Return (X, Y) of the center of cell containing provided text 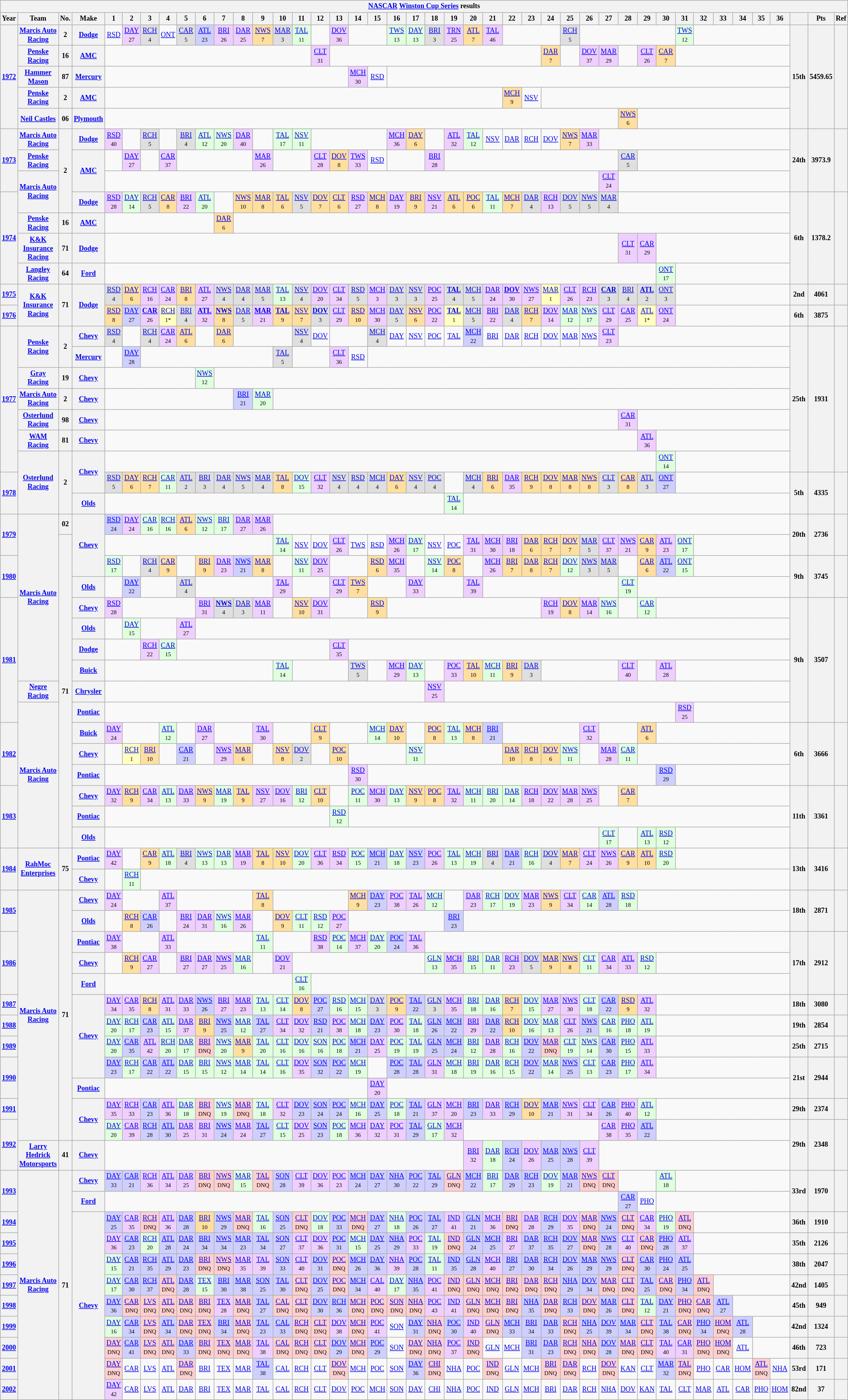
NWS3 (589, 566)
8 (243, 19)
NWS14 (589, 1047)
1979 (9, 535)
NSV7 (301, 315)
BRI7 (512, 566)
MCH34 (358, 1285)
06 (65, 119)
DAR5 (243, 315)
ONT24 (666, 315)
GLN37 (435, 1109)
2000 (9, 1348)
1974 (9, 237)
ATL30 (168, 1130)
3416 (821, 869)
TWS33 (358, 160)
POC23 (339, 1180)
9 (263, 19)
NSV25 (435, 691)
TAL25 (647, 1285)
RCH22 (150, 650)
1972 (9, 77)
14 (358, 19)
CAR12 (647, 608)
RSD25 (684, 712)
RCH1 (132, 754)
24 (551, 19)
949 (821, 1306)
DAR7 (551, 56)
DOV38 (339, 1327)
4335 (821, 493)
25 (570, 19)
TWS13 (397, 35)
20th (799, 535)
NASCAR Winston Cup Series results (424, 6)
SON32 (320, 1068)
DAY21 (666, 1306)
2374 (821, 1109)
TAL1 (454, 315)
02 (65, 524)
TAL16 (263, 1223)
BRI20 (493, 796)
ATL29 (168, 1264)
87 (65, 77)
NHA39 (397, 1264)
CAR15 (168, 650)
MCH33 (512, 1327)
46th (799, 1348)
NWS6 (628, 119)
MCH20 (454, 1109)
MAR11 (263, 608)
CHI (435, 1389)
CLT28 (320, 160)
CLT15 (283, 1130)
MCH3 (377, 295)
DAY34 (114, 1005)
35th (799, 1243)
Year (9, 19)
TAL28 (416, 1068)
RSD24 (114, 524)
NWS (589, 336)
PHO15 (628, 1047)
36 (780, 19)
TWS12 (684, 35)
2047 (821, 1264)
32 (704, 19)
RSD34 (339, 859)
11th (799, 817)
1997 (9, 1285)
2912 (821, 963)
Make (88, 19)
2944 (821, 1078)
CAR3 (609, 295)
CAR29 (647, 248)
SON24 (320, 1109)
SON27 (283, 1243)
CLT17 (609, 838)
1992 (9, 1145)
NSV5 (301, 202)
ATL3 (647, 483)
RSD29 (666, 775)
DOV2 (301, 754)
MAR15 (243, 1180)
DOV27 (570, 1243)
NSV9 (416, 796)
DAR22 (493, 1026)
TAL17 (283, 139)
ATL25 (684, 1264)
TAL46 (493, 35)
NSV14 (435, 566)
TWS5 (358, 671)
DAY38 (114, 942)
CLT9 (320, 733)
SON16 (320, 1047)
36th (799, 1223)
5th (799, 493)
DOV9 (283, 921)
RSD20 (666, 859)
1982 (9, 754)
10 (283, 19)
2126 (821, 1243)
DAY22 (132, 587)
RCH34 (551, 1264)
Ref (841, 19)
2854 (821, 1026)
Negre Racing (38, 691)
MAR34 (628, 1327)
GLN21 (473, 1223)
GLN25 (435, 1047)
CAR39 (132, 1130)
SONDNQ (397, 1306)
DAR31 (205, 921)
1996 (9, 1264)
BRI26 (224, 35)
TAL22 (416, 1005)
ONT27 (666, 483)
TAL5 (283, 357)
MCH40 (493, 1264)
DOV18 (320, 1223)
POC43 (435, 1306)
24th (799, 160)
NWS27 (531, 295)
RSD17 (114, 566)
IND40 (473, 1327)
1994 (9, 1223)
RSD10 (358, 315)
28 (628, 19)
IND (493, 1389)
CHIDNQ (435, 1368)
NWS34 (224, 1243)
35 (762, 19)
27 (609, 19)
NWS31 (570, 1109)
CAR37 (168, 160)
PHO35 (628, 1130)
TWS7 (358, 587)
1931 (821, 399)
DAY35 (114, 1109)
RSD6 (377, 566)
37 (821, 1389)
POC15 (358, 859)
RSD30 (358, 775)
1999 (9, 1327)
RSD38 (320, 942)
21st (799, 1078)
11 (301, 19)
NSV8 (283, 754)
CAR6 (647, 566)
NWS17 (589, 315)
PHO24 (666, 1264)
PHO19 (666, 1223)
1976 (9, 315)
RSD8 (114, 315)
MCH7 (512, 202)
33rd (799, 1191)
53rd (799, 1368)
82nd (799, 1389)
Plymouth (88, 119)
4061 (821, 295)
PHO17 (628, 1068)
CAR41 (132, 1348)
CLT10 (320, 796)
GLN24 (473, 1243)
15th (799, 77)
3973.9 (821, 160)
SON23 (320, 1130)
DAR10 (512, 754)
BRI29 (473, 1026)
2871 (821, 911)
POC9 (397, 1005)
CLT23 (609, 336)
15 (377, 19)
TRN25 (454, 35)
1986 (9, 963)
ONT15 (684, 566)
1998 (9, 1306)
DOV6 (551, 754)
1970 (821, 1191)
MCH12 (435, 900)
1988 (9, 1026)
31 (684, 19)
RSD27 (358, 202)
RCH18 (531, 796)
DAR15 (186, 1068)
NHA25 (589, 1327)
DOV32 (301, 1026)
DAR13 (224, 859)
2001 (9, 1368)
NSV21 (435, 202)
NWS10 (243, 202)
1993 (9, 1191)
1989 (9, 1047)
DAR35 (512, 483)
TAL32 (454, 796)
NWS13 (205, 859)
CAL33 (283, 1327)
DAY31 (416, 1327)
23 (531, 19)
171 (821, 1368)
DAR11 (493, 963)
MAR38 (243, 1285)
PHO18 (628, 1026)
RCH15 (512, 1068)
DAR40 (243, 139)
12 (320, 19)
GLN13 (435, 963)
RCH1* (168, 315)
Neil Castles (38, 119)
ATL20 (205, 202)
7 (224, 19)
POC37 (454, 1348)
2715 (821, 1047)
2002 (9, 1389)
DAY5 (397, 315)
MAR25 (551, 1155)
4 (168, 19)
BRI8 (186, 295)
BRI32 (473, 1155)
BRI30 (224, 1285)
6 (205, 19)
NWS11 (570, 754)
POC4 (435, 483)
ONT14 (666, 462)
MAR7 (570, 859)
1973 (9, 160)
RSD21 (320, 1026)
No. (65, 19)
DOV10 (531, 1109)
DOV29 (339, 1348)
RSD40 (114, 139)
MAR20 (263, 399)
1975 (9, 295)
DAY28 (132, 357)
TAL34 (263, 1243)
13 (339, 19)
TAL20 (263, 1047)
DAR21 (512, 859)
17 (416, 19)
1980 (9, 576)
DOV34 (589, 1285)
NSV23 (416, 859)
ATL42 (150, 1047)
MAR3 (283, 35)
1 (114, 19)
64 (65, 274)
TAL21 (416, 1109)
SON28 (283, 1180)
34 (743, 19)
1987 (9, 1005)
CLT13 (589, 1068)
CAR38 (609, 1130)
ATL15 (168, 1026)
POC6 (473, 202)
MAR24 (243, 1130)
CAL40 (377, 1285)
PHO28 (666, 1243)
RCH13 (551, 202)
3080 (821, 1005)
ATL7 (473, 35)
1324 (821, 1327)
TEX28 (224, 1306)
BRI19 (473, 1068)
WAM Racing (38, 441)
MAR13 (551, 1026)
DOV39 (609, 1327)
MCH16 (358, 1109)
Chrysler (88, 691)
MAR35 (243, 1264)
DAY19 (397, 202)
5459.65 (821, 77)
13th (799, 869)
CLT35 (339, 650)
98 (65, 420)
DOV21 (283, 963)
TAL4 (454, 295)
2nd (799, 295)
RCH37 (150, 1285)
5 (186, 19)
GLN26 (435, 1026)
TAL23 (263, 1327)
3666 (821, 754)
21 (493, 19)
TAL40 (666, 1348)
CAR14 (589, 900)
ATL4 (186, 587)
18 (435, 19)
NWS30 (570, 1005)
NSV27 (263, 796)
38th (799, 1264)
DAR30 (531, 1264)
POC14 (339, 942)
ATL10 (647, 859)
RCH24 (512, 1155)
BRI6 (493, 483)
41 (65, 1155)
NWS19 (224, 1109)
POC29 (377, 1348)
75 (65, 869)
1981 (9, 660)
Langley Racing (38, 274)
1985 (9, 911)
1995 (9, 1243)
DAY14 (132, 202)
TAL10 (473, 671)
1984 (9, 869)
17th (799, 963)
NSV6 (416, 315)
1978 (9, 493)
33 (723, 19)
RSD16 (339, 1005)
MAR33 (589, 139)
MAR1 (551, 295)
MAR27 (551, 1005)
GLN17 (435, 1130)
3875 (821, 315)
GLN28 (473, 1264)
22 (512, 19)
DAY16 (114, 1327)
2348 (821, 1145)
DAR14 (512, 796)
3507 (821, 660)
PHO40 (628, 1109)
26 (589, 19)
1977 (9, 399)
DOV3 (320, 315)
TAL26 (416, 900)
GLN3 (435, 1005)
RCH11 (132, 879)
MCH14 (377, 733)
MAR6 (243, 754)
3745 (821, 576)
DAR8 (531, 566)
CLT6 (339, 202)
DAR29 (512, 1180)
Larry Hedrick Motorsports (38, 1155)
19th (799, 1026)
CLT18 (589, 1005)
RCH28 (150, 1130)
RCH10 (512, 1026)
Pts (821, 19)
DOV23 (301, 1109)
DAY10 (397, 733)
81 (65, 441)
1910 (821, 1223)
Hammer Mason (38, 77)
BRI24 (186, 921)
CLT14 (283, 1005)
3 (150, 19)
30 (666, 19)
CAR25 (628, 315)
CLT3 (609, 483)
TAL6 (283, 202)
3361 (821, 817)
MCH29 (397, 671)
Team (38, 19)
ATL1* (647, 315)
1991 (9, 1109)
POC10 (339, 754)
POC19 (397, 1047)
DAY18 (397, 859)
TAL31 (473, 545)
NHA18 (397, 1223)
723 (821, 1348)
1983 (9, 817)
DOV28 (609, 1348)
1378.2 (821, 237)
SON33 (283, 1264)
ATL19 (647, 1026)
POC11 (358, 796)
GLN31 (435, 1068)
Gray Racing (38, 378)
DAR17 (186, 1047)
RahMoc Enterprises (38, 869)
ATL31 (168, 1005)
RSD18 (628, 900)
DOV12 (570, 566)
RCH19 (551, 608)
DOV37 (589, 56)
MCH25 (493, 1243)
ONT3 (666, 295)
TEX15 (205, 1285)
MCH32 (454, 1130)
NHA30 (397, 1180)
MAR16 (243, 963)
DOV14 (551, 315)
1405 (821, 1285)
29 (647, 19)
IND35 (454, 1264)
TWS (358, 545)
45th (799, 1306)
MAR32 (666, 1368)
2736 (821, 535)
POC25 (435, 295)
ONT (168, 35)
BRI28 (435, 160)
MCH37 (358, 942)
TAL36 (416, 942)
1990 (9, 1078)
20 (473, 19)
DOV4 (551, 859)
NSV3 (416, 295)
